Detect which cell encompasses the target text, then output its [x, y] center coordinate. 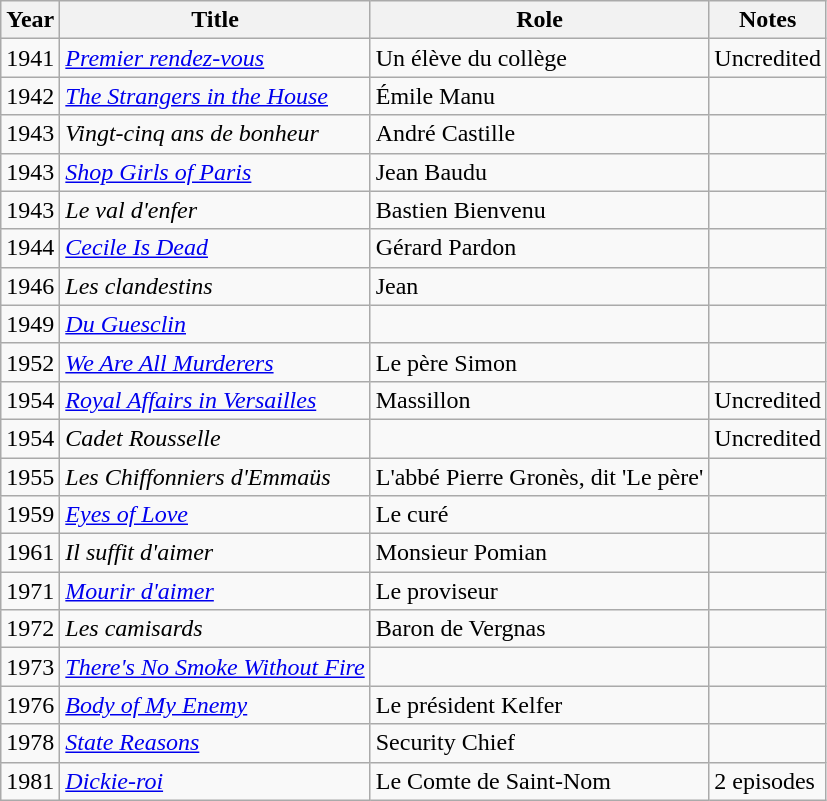
Dickie-roi [215, 781]
Le père Simon [540, 362]
Cecile Is Dead [215, 248]
1978 [30, 743]
Premier rendez-vous [215, 58]
Year [30, 20]
2 episodes [768, 781]
Émile Manu [540, 96]
1949 [30, 324]
1981 [30, 781]
There's No Smoke Without Fire [215, 667]
1942 [30, 96]
Le curé [540, 515]
Il suffit d'aimer [215, 553]
Eyes of Love [215, 515]
Mourir d'aimer [215, 591]
The Strangers in the House [215, 96]
Les clandestins [215, 286]
1961 [30, 553]
1973 [30, 667]
Un élève du collège [540, 58]
Role [540, 20]
Jean Baudu [540, 172]
Les camisards [215, 629]
Royal Affairs in Versailles [215, 400]
Monsieur Pomian [540, 553]
Security Chief [540, 743]
1952 [30, 362]
1946 [30, 286]
Bastien Bienvenu [540, 210]
Les Chiffonniers d'Emmaüs [215, 477]
Massillon [540, 400]
Vingt-cinq ans de bonheur [215, 134]
Du Guesclin [215, 324]
L'abbé Pierre Gronès, dit 'Le père' [540, 477]
Le Comte de Saint-Nom [540, 781]
1971 [30, 591]
Jean [540, 286]
1959 [30, 515]
Gérard Pardon [540, 248]
1972 [30, 629]
1955 [30, 477]
Le proviseur [540, 591]
We Are All Murderers [215, 362]
State Reasons [215, 743]
André Castille [540, 134]
Le président Kelfer [540, 705]
1944 [30, 248]
Notes [768, 20]
Body of My Enemy [215, 705]
Shop Girls of Paris [215, 172]
1941 [30, 58]
Title [215, 20]
Le val d'enfer [215, 210]
1976 [30, 705]
Cadet Rousselle [215, 438]
Baron de Vergnas [540, 629]
